Identify which cell holds the provided text, then report its [X, Y] central coordinate. 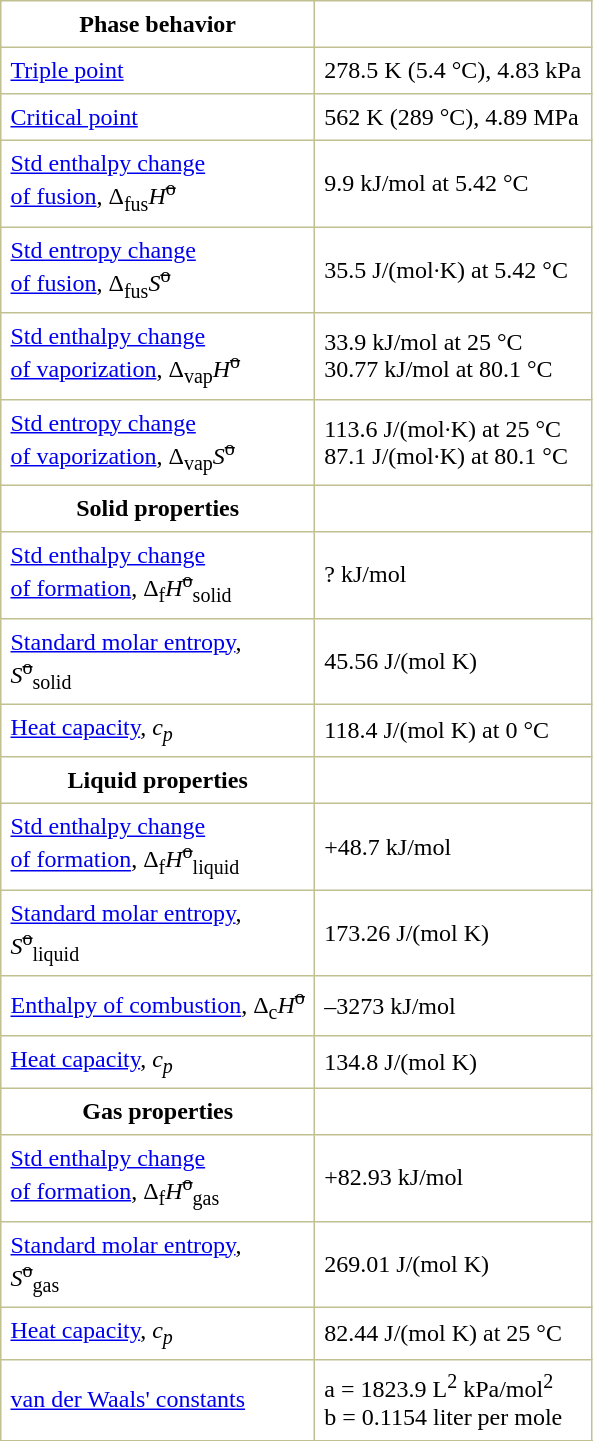
113.6 J/(mol·K) at 25 °C87.1 J/(mol·K) at 80.1 °C [453, 442]
269.01 J/(mol K) [453, 1264]
+48.7 kJ/mol [453, 847]
9.9 kJ/mol at 5.42 °C [453, 183]
Critical point [158, 117]
Std enthalpy changeof fusion, ΔfusHo [158, 183]
Standard molar entropy,Sosolid [158, 661]
33.9 kJ/mol at 25 °C30.77 kJ/mol at 80.1 °C [453, 356]
Gas properties [158, 1111]
Standard molar entropy,Soliquid [158, 933]
82.44 J/(mol K) at 25 °C [453, 1334]
Std enthalpy changeof formation, ΔfHogas [158, 1178]
Enthalpy of combustion, ΔcHo [158, 1006]
118.4 J/(mol K) at 0 °C [453, 730]
–3273 kJ/mol [453, 1006]
35.5 J/(mol·K) at 5.42 °C [453, 270]
van der Waals' constants [158, 1400]
+82.93 kJ/mol [453, 1178]
278.5 K (5.4 °C), 4.83 kPa [453, 70]
45.56 J/(mol K) [453, 661]
Solid properties [158, 508]
Standard molar entropy,Sogas [158, 1264]
a = 1823.9 L2 kPa/mol2 b = 0.1154 liter per mole [453, 1400]
562 K (289 °C), 4.89 MPa [453, 117]
Std enthalpy changeof formation, ΔfHoliquid [158, 847]
Std entropy changeof fusion, ΔfusSo [158, 270]
Liquid properties [158, 780]
? kJ/mol [453, 575]
134.8 J/(mol K) [453, 1062]
Triple point [158, 70]
Std enthalpy changeof vaporization, ΔvapHo [158, 356]
Std enthalpy changeof formation, ΔfHosolid [158, 575]
Std entropy changeof vaporization, ΔvapSo [158, 442]
173.26 J/(mol K) [453, 933]
Phase behavior [158, 24]
